Capture the cell that displays the provided text and extract its (X, Y) central coordinate. 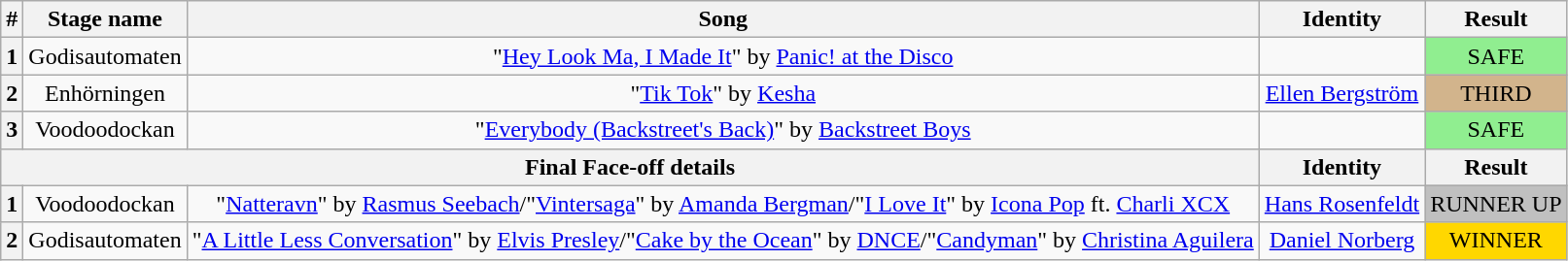
# (12, 19)
WINNER (1496, 241)
"Natteravn" by Rasmus Seebach/"Vintersaga" by Amanda Bergman/"I Love It" by Icona Pop ft. Charli XCX (723, 204)
THIRD (1496, 93)
Daniel Norberg (1342, 241)
Enhörningen (105, 93)
Final Face-off details (630, 167)
Hans Rosenfeldt (1342, 204)
RUNNER UP (1496, 204)
"Tik Tok" by Kesha (723, 93)
Stage name (105, 19)
3 (12, 130)
"Hey Look Ma, I Made It" by Panic! at the Disco (723, 56)
Ellen Bergström (1342, 93)
"Everybody (Backstreet's Back)" by Backstreet Boys (723, 130)
"A Little Less Conversation" by Elvis Presley/"Cake by the Ocean" by DNCE/"Candyman" by Christina Aguilera (723, 241)
Song (723, 19)
